Output the (x, y) coordinate of the center of the cell containing the given text.  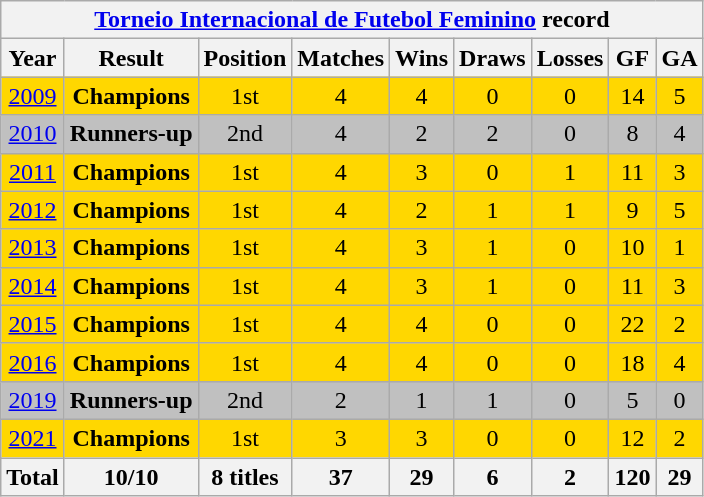
37 (341, 477)
2016 (33, 362)
2012 (33, 210)
6 (493, 477)
2019 (33, 400)
12 (632, 438)
10 (632, 248)
2014 (33, 286)
Total (33, 477)
Wins (422, 58)
2015 (33, 324)
14 (632, 96)
18 (632, 362)
Torneio Internacional de Futebol Feminino record (352, 20)
GF (632, 58)
Position (245, 58)
2011 (33, 172)
Year (33, 58)
Matches (341, 58)
8 titles (245, 477)
22 (632, 324)
2021 (33, 438)
Draws (493, 58)
Result (131, 58)
2010 (33, 134)
120 (632, 477)
Losses (570, 58)
8 (632, 134)
10/10 (131, 477)
2009 (33, 96)
2013 (33, 248)
GA (680, 58)
9 (632, 210)
